For the text-containing cell, return its midpoint in [X, Y] coordinate format. 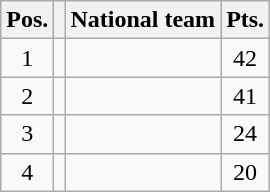
2 [28, 96]
42 [246, 58]
24 [246, 134]
20 [246, 172]
Pts. [246, 20]
1 [28, 58]
3 [28, 134]
National team [143, 20]
4 [28, 172]
41 [246, 96]
Pos. [28, 20]
